Return [X, Y] of the center of cell containing provided text 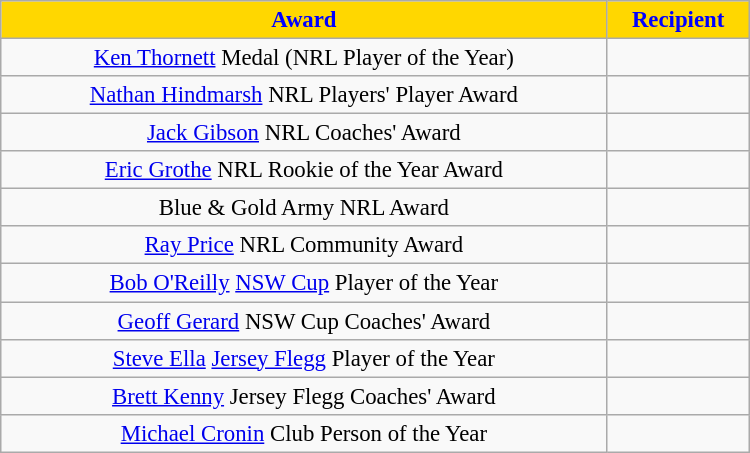
Bob O'Reilly NSW Cup Player of the Year [304, 283]
Nathan Hindmarsh NRL Players' Player Award [304, 95]
Ken Thornett Medal (NRL Player of the Year) [304, 58]
Blue & Gold Army NRL Award [304, 208]
Jack Gibson NRL Coaches' Award [304, 133]
Eric Grothe NRL Rookie of the Year Award [304, 170]
Geoff Gerard NSW Cup Coaches' Award [304, 321]
Ray Price NRL Community Award [304, 245]
Steve Ella Jersey Flegg Player of the Year [304, 358]
Recipient [678, 20]
Michael Cronin Club Person of the Year [304, 433]
Brett Kenny Jersey Flegg Coaches' Award [304, 396]
Award [304, 20]
